For the text-containing cell, return its midpoint in (x, y) coordinate format. 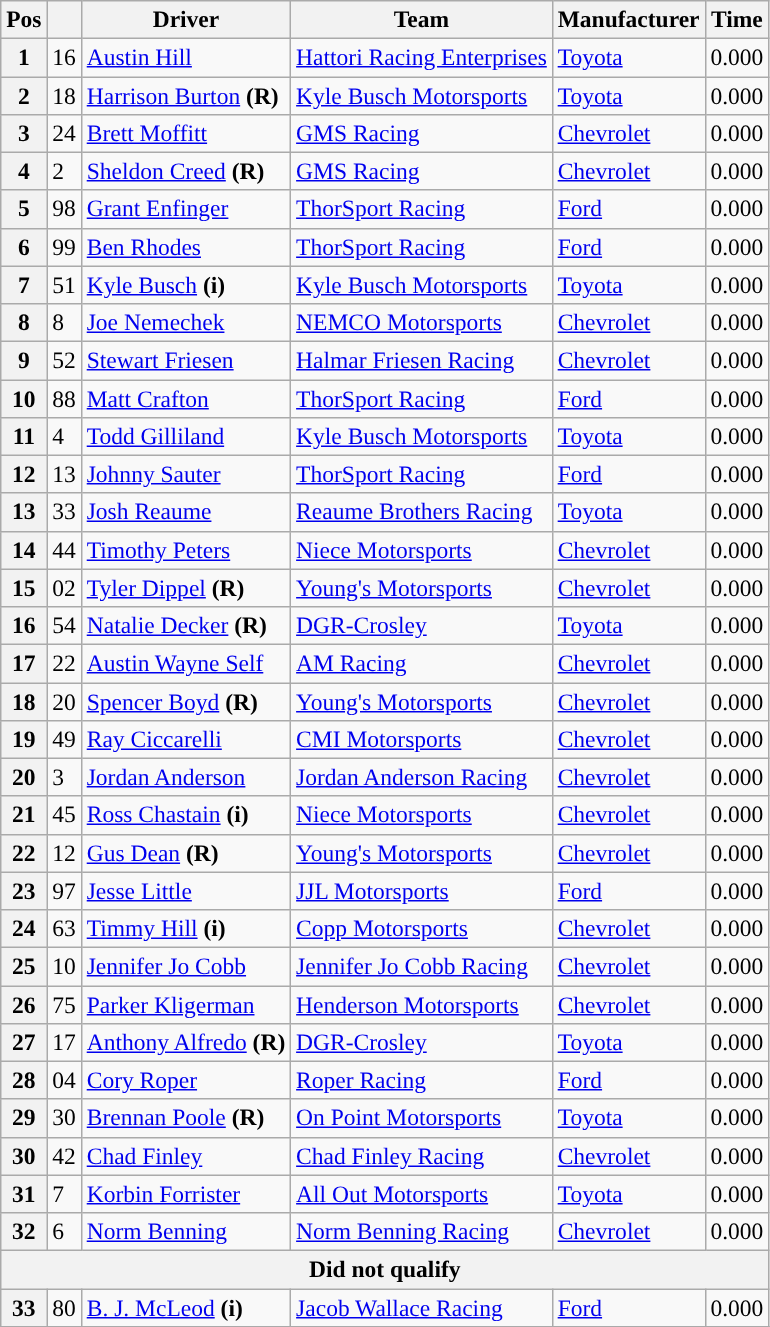
Norm Benning Racing (422, 1231)
B. J. McLeod (i) (186, 1307)
Jennifer Jo Cobb Racing (422, 966)
Chad Finley Racing (422, 1156)
1 (24, 57)
Harrison Burton (R) (186, 95)
Timmy Hill (i) (186, 928)
Pos (24, 19)
23 (24, 891)
All Out Motorsports (422, 1194)
63 (64, 928)
Korbin Forrister (186, 1194)
Jesse Little (186, 891)
Jacob Wallace Racing (422, 1307)
31 (24, 1194)
Ray Ciccarelli (186, 739)
JJL Motorsports (422, 891)
Jennifer Jo Cobb (186, 966)
Timothy Peters (186, 550)
Todd Gilliland (186, 436)
Copp Motorsports (422, 928)
AM Racing (422, 663)
Manufacturer (628, 19)
Team (422, 19)
Brett Moffitt (186, 133)
54 (64, 625)
19 (24, 739)
52 (64, 360)
Ross Chastain (i) (186, 815)
Sheldon Creed (R) (186, 171)
CMI Motorsports (422, 739)
Brennan Poole (R) (186, 1118)
Reaume Brothers Racing (422, 512)
88 (64, 398)
9 (24, 360)
Jordan Anderson (186, 777)
Ben Rhodes (186, 247)
32 (24, 1231)
25 (24, 966)
27 (24, 1042)
Austin Hill (186, 57)
Henderson Motorsports (422, 1004)
99 (64, 247)
14 (24, 550)
02 (64, 588)
11 (24, 436)
5 (24, 209)
80 (64, 1307)
Driver (186, 19)
Halmar Friesen Racing (422, 360)
Jordan Anderson Racing (422, 777)
Chad Finley (186, 1156)
15 (24, 588)
49 (64, 739)
Josh Reaume (186, 512)
Grant Enfinger (186, 209)
Parker Kligerman (186, 1004)
Matt Crafton (186, 398)
Spencer Boyd (R) (186, 701)
75 (64, 1004)
Kyle Busch (i) (186, 285)
04 (64, 1080)
Cory Roper (186, 1080)
42 (64, 1156)
Stewart Friesen (186, 360)
Anthony Alfredo (R) (186, 1042)
29 (24, 1118)
Norm Benning (186, 1231)
Time (737, 19)
44 (64, 550)
Hattori Racing Enterprises (422, 57)
51 (64, 285)
45 (64, 815)
Austin Wayne Self (186, 663)
Joe Nemechek (186, 322)
Tyler Dippel (R) (186, 588)
21 (24, 815)
On Point Motorsports (422, 1118)
Roper Racing (422, 1080)
Johnny Sauter (186, 474)
26 (24, 1004)
Natalie Decker (R) (186, 625)
97 (64, 891)
98 (64, 209)
28 (24, 1080)
Did not qualify (385, 1269)
Gus Dean (R) (186, 853)
NEMCO Motorsports (422, 322)
